Detect which cell encompasses the target text, then output its (X, Y) center coordinate. 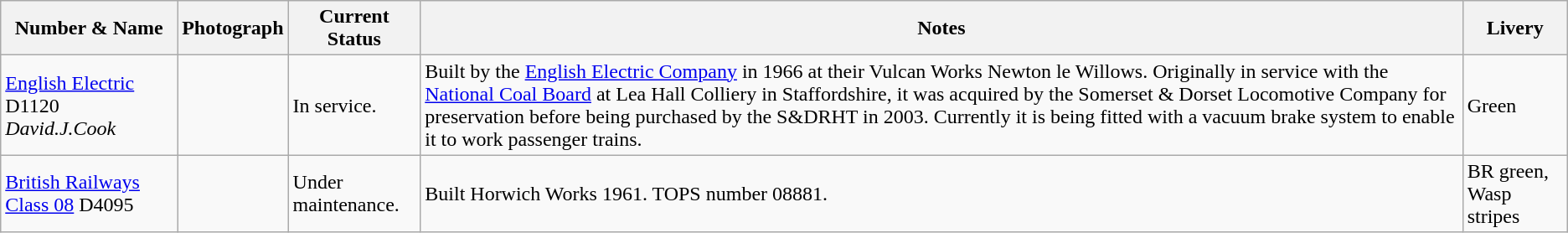
Current Status (354, 28)
English Electric D1120 David.J.Cook (89, 106)
Photograph (233, 28)
Number & Name (89, 28)
Built Horwich Works 1961. TOPS number 08881. (941, 194)
BR green, Wasp stripes (1514, 194)
Green (1514, 106)
Livery (1514, 28)
Under maintenance. (354, 194)
British Railways Class 08 D4095 (89, 194)
In service. (354, 106)
Notes (941, 28)
